Detect which cell encompasses the target text, then output its [x, y] center coordinate. 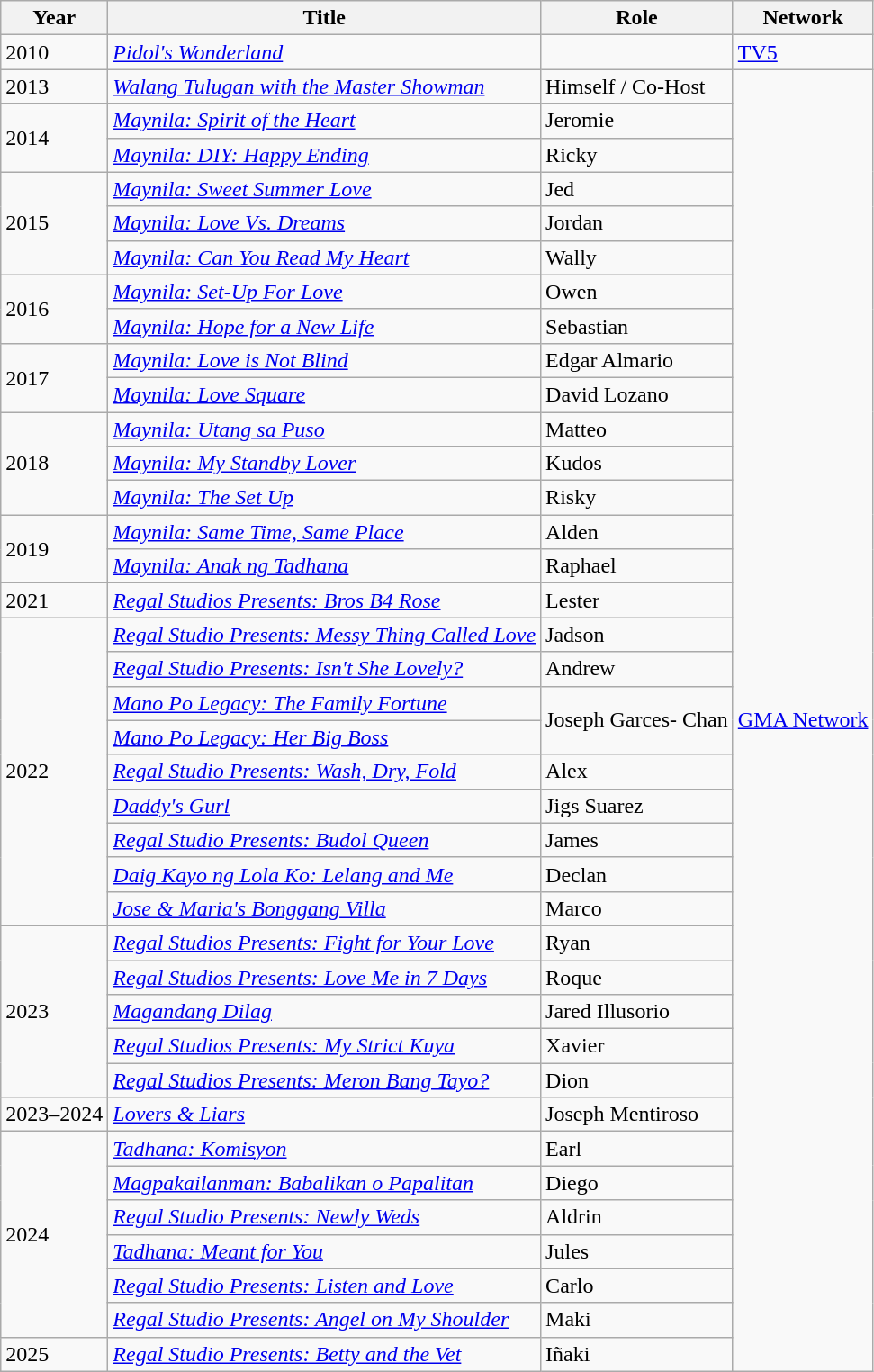
Roque [637, 977]
2013 [54, 86]
2023–2024 [54, 1115]
Matteo [637, 429]
Maynila: Love is Not Blind [324, 360]
Iñaki [637, 1354]
Regal Studio Presents: Newly Weds [324, 1217]
Lester [637, 600]
2021 [54, 600]
TV5 [803, 52]
James [637, 840]
2017 [54, 377]
2015 [54, 223]
Carlo [637, 1286]
2014 [54, 138]
Joseph Garces- Chan [637, 720]
Regal Studio Presents: Isn't She Lovely? [324, 669]
Regal Studios Presents: My Strict Kuya [324, 1046]
Jordan [637, 223]
Jared Illusorio [637, 1012]
Maynila: Utang sa Puso [324, 429]
Regal Studios Presents: Love Me in 7 Days [324, 977]
Aldrin [637, 1217]
Sebastian [637, 326]
2023 [54, 1011]
Maynila: The Set Up [324, 498]
Maynila: Same Time, Same Place [324, 532]
Regal Studio Presents: Listen and Love [324, 1286]
Pidol's Wonderland [324, 52]
2019 [54, 549]
Maynila: DIY: Happy Ending [324, 155]
Tadhana: Komisyon [324, 1149]
Risky [637, 498]
Daig Kayo ng Lola Ko: Lelang and Me [324, 874]
Edgar Almario [637, 360]
Ryan [637, 943]
Alden [637, 532]
Mano Po Legacy: Her Big Boss [324, 737]
Maynila: Hope for a New Life [324, 326]
Jose & Maria's Bonggang Villa [324, 908]
Regal Studio Presents: Budol Queen [324, 840]
Tadhana: Meant for You [324, 1251]
2016 [54, 309]
2018 [54, 464]
2022 [54, 772]
Title [324, 18]
Maynila: My Standby Lover [324, 464]
Xavier [637, 1046]
Himself / Co-Host [637, 86]
Andrew [637, 669]
Walang Tulugan with the Master Showman [324, 86]
Maynila: Can You Read My Heart [324, 257]
Maynila: Anak ng Tadhana [324, 566]
Maynila: Set-Up For Love [324, 292]
Maynila: Love Vs. Dreams [324, 223]
Maynila: Love Square [324, 394]
Regal Studio Presents: Messy Thing Called Love [324, 635]
Regal Studios Presents: Meron Bang Tayo? [324, 1080]
Jules [637, 1251]
Regal Studio Presents: Betty and the Vet [324, 1354]
Jadson [637, 635]
Jigs Suarez [637, 806]
Regal Studio Presents: Wash, Dry, Fold [324, 772]
Maynila: Spirit of the Heart [324, 121]
Owen [637, 292]
Role [637, 18]
Regal Studios Presents: Fight for Your Love [324, 943]
Magandang Dilag [324, 1012]
Daddy's Gurl [324, 806]
Lovers & Liars [324, 1115]
Kudos [637, 464]
Magpakailanman: Babalikan o Papalitan [324, 1183]
Jeromie [637, 121]
Alex [637, 772]
GMA Network [803, 720]
Wally [637, 257]
David Lozano [637, 394]
Declan [637, 874]
Joseph Mentiroso [637, 1115]
Earl [637, 1149]
Regal Studios Presents: Bros B4 Rose [324, 600]
Raphael [637, 566]
2024 [54, 1234]
2010 [54, 52]
2025 [54, 1354]
Mano Po Legacy: The Family Fortune [324, 703]
Maynila: Sweet Summer Love [324, 189]
Dion [637, 1080]
Jed [637, 189]
Year [54, 18]
Regal Studio Presents: Angel on My Shoulder [324, 1320]
Marco [637, 908]
Maki [637, 1320]
Ricky [637, 155]
Network [803, 18]
Diego [637, 1183]
